Locate the cell with the specified text and output its [x, y] center coordinate. 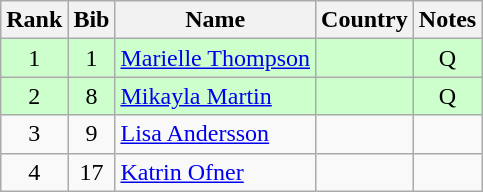
Katrin Ofner [216, 172]
Bib [92, 20]
17 [92, 172]
9 [92, 134]
Marielle Thompson [216, 58]
Name [216, 20]
2 [34, 96]
8 [92, 96]
4 [34, 172]
Rank [34, 20]
3 [34, 134]
Lisa Andersson [216, 134]
Notes [447, 20]
Country [365, 20]
Mikayla Martin [216, 96]
